Search for the cell housing the specified text and yield its [X, Y] center coordinate. 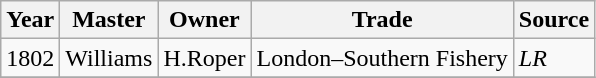
Source [554, 20]
Williams [109, 58]
Trade [382, 20]
London–Southern Fishery [382, 58]
1802 [30, 58]
Owner [204, 20]
LR [554, 58]
Master [109, 20]
H.Roper [204, 58]
Year [30, 20]
